Search for the cell housing the specified text and yield its (X, Y) center coordinate. 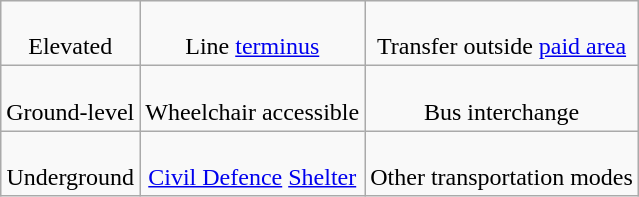
Civil Defence Shelter (252, 164)
Bus interchange (502, 98)
Line terminus (252, 34)
Ground-level (70, 98)
Elevated (70, 34)
Other transportation modes (502, 164)
Underground (70, 164)
Wheelchair accessible (252, 98)
Transfer outside paid area (502, 34)
